Locate the cell with the specified text and output its (X, Y) center coordinate. 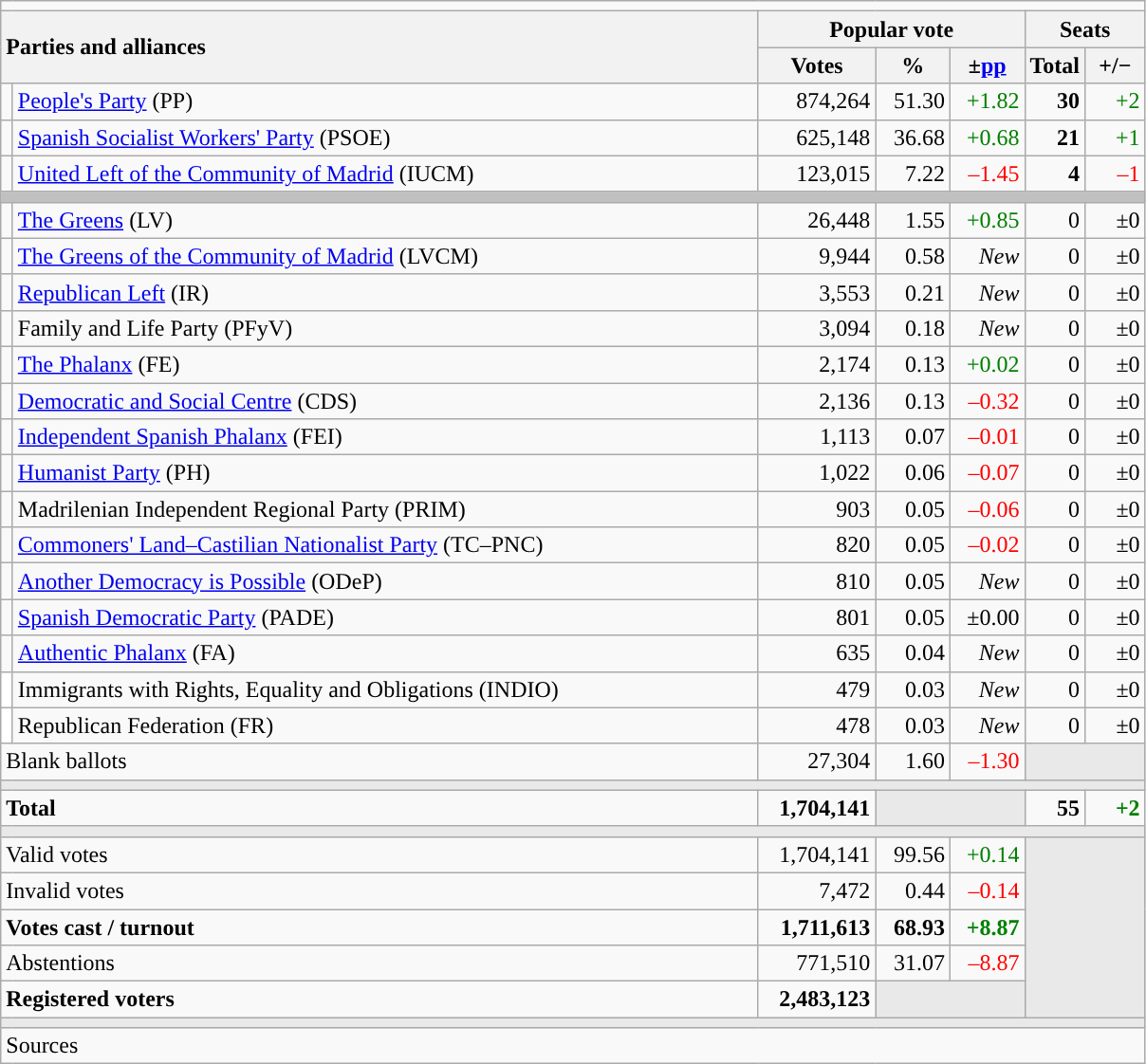
–8.87 (987, 963)
0.18 (913, 328)
771,510 (817, 963)
Commoners' Land–Castilian Nationalist Party (TC–PNC) (385, 545)
Parties and alliances (379, 47)
Abstentions (379, 963)
% (913, 65)
26,448 (817, 220)
3,553 (817, 292)
820 (817, 545)
People's Party (PP) (385, 101)
27,304 (817, 761)
–0.01 (987, 437)
479 (817, 689)
30 (1055, 101)
1,022 (817, 473)
–0.02 (987, 545)
–1 (1116, 174)
+0.02 (987, 364)
21 (1055, 138)
The Phalanx (FE) (385, 364)
+0.68 (987, 138)
Registered voters (379, 1000)
Authentic Phalanx (FA) (385, 653)
Valid votes (379, 854)
9,944 (817, 256)
Invalid votes (379, 890)
Popular vote (892, 29)
810 (817, 581)
Spanish Democratic Party (PADE) (385, 617)
Sources (573, 1046)
0.07 (913, 437)
0.44 (913, 890)
4 (1055, 174)
Democratic and Social Centre (CDS) (385, 401)
–0.14 (987, 890)
Votes (817, 65)
+/− (1116, 65)
United Left of the Community of Madrid (IUCM) (385, 174)
478 (817, 725)
0.06 (913, 473)
Madrilenian Independent Regional Party (PRIM) (385, 509)
Immigrants with Rights, Equality and Obligations (INDIO) (385, 689)
99.56 (913, 854)
1.55 (913, 220)
0.58 (913, 256)
Blank ballots (379, 761)
+8.87 (987, 926)
Seats (1085, 29)
Humanist Party (PH) (385, 473)
2,483,123 (817, 1000)
–0.06 (987, 509)
The Greens of the Community of Madrid (LVCM) (385, 256)
–0.32 (987, 401)
+1 (1116, 138)
±0.00 (987, 617)
1.60 (913, 761)
–0.07 (987, 473)
1,113 (817, 437)
31.07 (913, 963)
+1.82 (987, 101)
+0.85 (987, 220)
Spanish Socialist Workers' Party (PSOE) (385, 138)
Republican Federation (FR) (385, 725)
Republican Left (IR) (385, 292)
–1.45 (987, 174)
–1.30 (987, 761)
2,136 (817, 401)
7.22 (913, 174)
3,094 (817, 328)
1,711,613 (817, 926)
801 (817, 617)
874,264 (817, 101)
123,015 (817, 174)
Family and Life Party (PFyV) (385, 328)
51.30 (913, 101)
The Greens (LV) (385, 220)
2,174 (817, 364)
68.93 (913, 926)
+0.14 (987, 854)
Another Democracy is Possible (ODeP) (385, 581)
903 (817, 509)
±pp (987, 65)
0.21 (913, 292)
0.04 (913, 653)
55 (1055, 808)
Independent Spanish Phalanx (FEI) (385, 437)
625,148 (817, 138)
7,472 (817, 890)
Votes cast / turnout (379, 926)
635 (817, 653)
36.68 (913, 138)
